Extract the [X, Y] coordinate from the center of the cell holding the provided text.  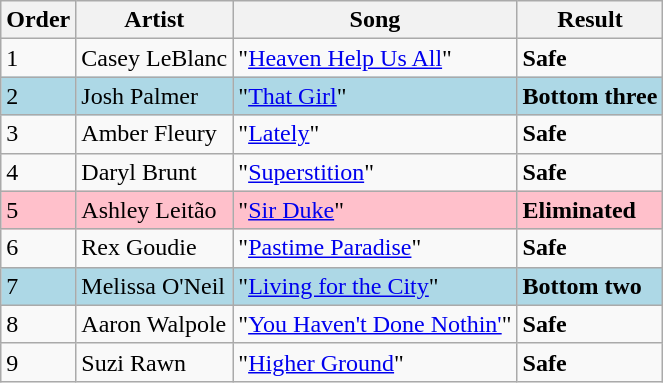
"Living for the City" [375, 286]
9 [38, 362]
Rex Goudie [154, 248]
"Pastime Paradise" [375, 248]
6 [38, 248]
"That Girl" [375, 96]
1 [38, 58]
Josh Palmer [154, 96]
"Heaven Help Us All" [375, 58]
Artist [154, 20]
Result [590, 20]
"Lately" [375, 134]
Melissa O'Neil [154, 286]
3 [38, 134]
Suzi Rawn [154, 362]
5 [38, 210]
Order [38, 20]
Bottom three [590, 96]
Ashley Leitão [154, 210]
Casey LeBlanc [154, 58]
8 [38, 324]
Daryl Brunt [154, 172]
"You Haven't Done Nothin'" [375, 324]
2 [38, 96]
Aaron Walpole [154, 324]
7 [38, 286]
"Higher Ground" [375, 362]
Amber Fleury [154, 134]
4 [38, 172]
Song [375, 20]
"Sir Duke" [375, 210]
Eliminated [590, 210]
Bottom two [590, 286]
"Superstition" [375, 172]
